Detect which cell encompasses the target text, then output its (x, y) center coordinate. 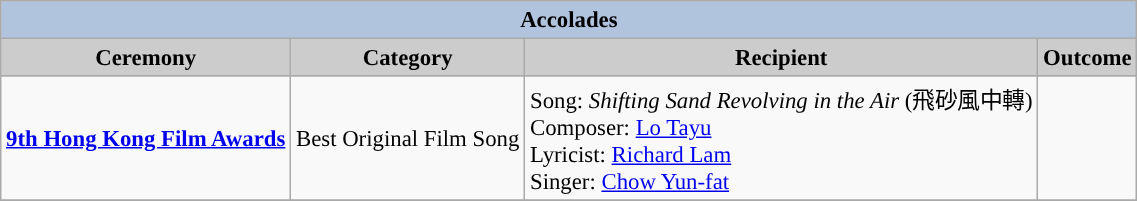
Best Original Film Song (408, 138)
Category (408, 58)
Song: Shifting Sand Revolving in the Air (飛砂風中轉)Composer: Lo Tayu Lyricist: Richard Lam Singer: Chow Yun-fat (782, 138)
Recipient (782, 58)
9th Hong Kong Film Awards (146, 138)
Accolades (569, 20)
Ceremony (146, 58)
Outcome (1088, 58)
